Output the [X, Y] coordinate of the center of the cell containing the given text.  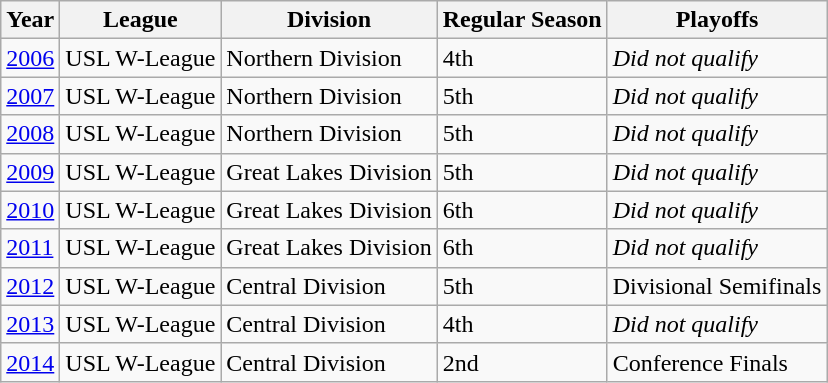
2012 [30, 286]
Conference Finals [717, 362]
Regular Season [522, 20]
2014 [30, 362]
2011 [30, 248]
2006 [30, 58]
2007 [30, 96]
2008 [30, 134]
Year [30, 20]
Playoffs [717, 20]
2013 [30, 324]
Division [329, 20]
2010 [30, 210]
League [140, 20]
2009 [30, 172]
Divisional Semifinals [717, 286]
2nd [522, 362]
